Determine the (x, y) coordinate at the center of the cell enclosing the given text.  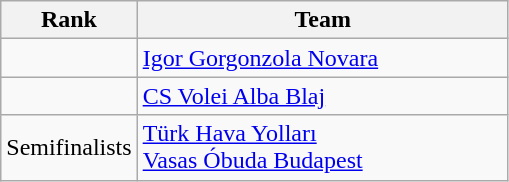
CS Volei Alba Blaj (322, 96)
Rank (69, 20)
Igor Gorgonzola Novara (322, 58)
Türk Hava Yolları Vasas Óbuda Budapest (322, 148)
Team (322, 20)
Semifinalists (69, 148)
